Pinpoint the cell where the given text exists, returning its [x, y] midpoint coordinate. 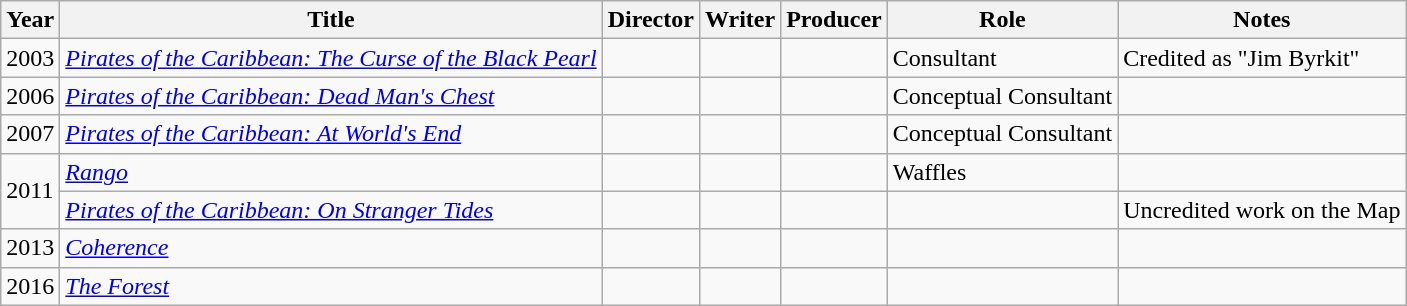
Pirates of the Caribbean: At World's End [331, 134]
Writer [740, 20]
2003 [30, 58]
Director [650, 20]
Pirates of the Caribbean: The Curse of the Black Pearl [331, 58]
2011 [30, 191]
Consultant [1002, 58]
Pirates of the Caribbean: Dead Man's Chest [331, 96]
2013 [30, 248]
2006 [30, 96]
Role [1002, 20]
Uncredited work on the Map [1262, 210]
Waffles [1002, 172]
Year [30, 20]
2007 [30, 134]
2016 [30, 286]
Credited as "Jim Byrkit" [1262, 58]
Coherence [331, 248]
Producer [834, 20]
The Forest [331, 286]
Notes [1262, 20]
Rango [331, 172]
Pirates of the Caribbean: On Stranger Tides [331, 210]
Title [331, 20]
